Return the (x, y) coordinate for the center point of the cell that contains the specified text.  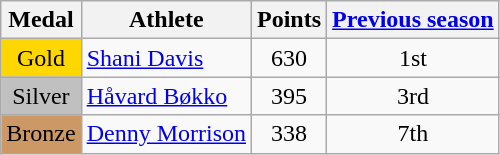
Bronze (41, 134)
7th (414, 134)
Athlete (166, 20)
630 (290, 58)
Silver (41, 96)
395 (290, 96)
Håvard Bøkko (166, 96)
Shani Davis (166, 58)
Medal (41, 20)
3rd (414, 96)
Denny Morrison (166, 134)
Previous season (414, 20)
Points (290, 20)
338 (290, 134)
Gold (41, 58)
1st (414, 58)
